For the text-containing cell, return its midpoint in (x, y) coordinate format. 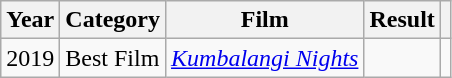
2019 (30, 58)
Result (402, 20)
Kumbalangi Nights (265, 58)
Year (30, 20)
Category (113, 20)
Best Film (113, 58)
Film (265, 20)
